For the text-containing cell, return its midpoint in (x, y) coordinate format. 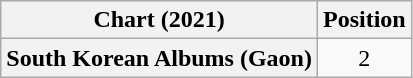
2 (364, 58)
South Korean Albums (Gaon) (160, 58)
Chart (2021) (160, 20)
Position (364, 20)
